Scan for the cell matching the given text and deliver its (X, Y) coordinate at center. 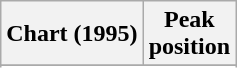
Chart (1995) (72, 34)
Peakposition (189, 34)
